Find where the given text appears and provide that cell's center as [X, Y] coordinate. 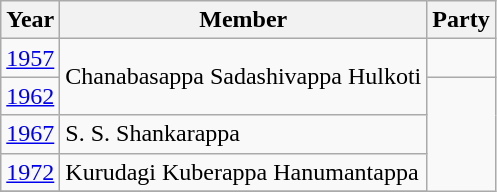
1967 [30, 134]
Chanabasappa Sadashivappa Hulkoti [244, 77]
Year [30, 20]
Kurudagi Kuberappa Hanumantappa [244, 172]
Party [461, 20]
1957 [30, 58]
1972 [30, 172]
1962 [30, 96]
S. S. Shankarappa [244, 134]
Member [244, 20]
